Determine the (x, y) coordinate at the center of the cell enclosing the given text.  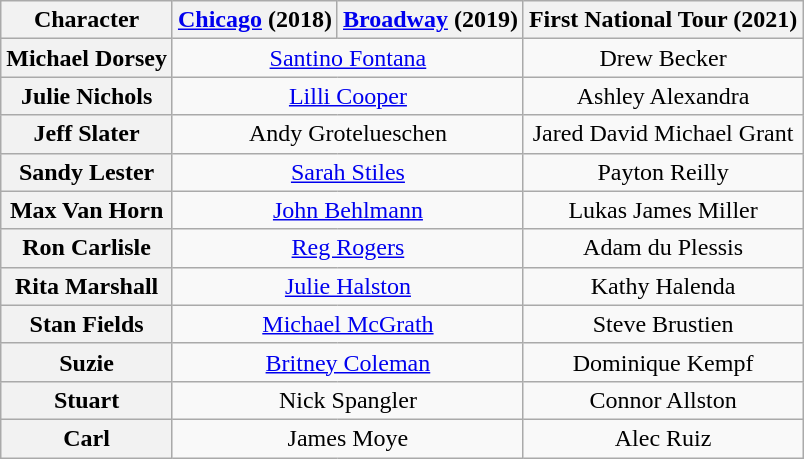
Kathy Halenda (662, 286)
Stan Fields (87, 324)
Nick Spangler (348, 400)
Carl (87, 438)
Julie Halston (348, 286)
Connor Allston (662, 400)
Sarah Stiles (348, 172)
Jared David Michael Grant (662, 134)
Rita Marshall (87, 286)
Broadway (2019) (430, 20)
Ashley Alexandra (662, 96)
Ron Carlisle (87, 248)
John Behlmann (348, 210)
Max Van Horn (87, 210)
Michael Dorsey (87, 58)
Character (87, 20)
Britney Coleman (348, 362)
Alec Ruiz (662, 438)
Suzie (87, 362)
Jeff Slater (87, 134)
James Moye (348, 438)
Adam du Plessis (662, 248)
Dominique Kempf (662, 362)
Sandy Lester (87, 172)
Chicago (2018) (254, 20)
Drew Becker (662, 58)
Stuart (87, 400)
Michael McGrath (348, 324)
Lukas James Miller (662, 210)
Reg Rogers (348, 248)
Steve Brustien (662, 324)
Lilli Cooper (348, 96)
Santino Fontana (348, 58)
Payton Reilly (662, 172)
Julie Nichols (87, 96)
Andy Grotelueschen (348, 134)
First National Tour (2021) (662, 20)
